Output the (x, y) coordinate of the center of the cell containing the given text.  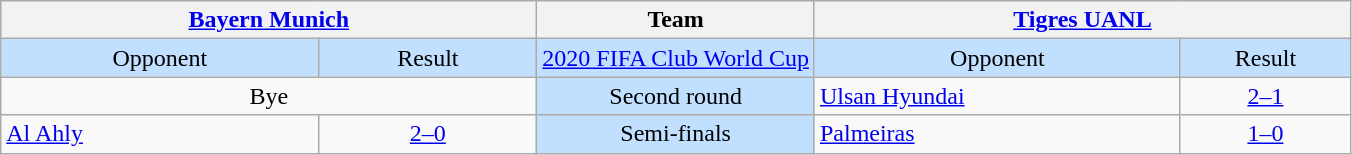
Bye (269, 96)
Tigres UANL (1082, 20)
2020 FIFA Club World Cup (676, 58)
Semi-finals (676, 134)
2–1 (1265, 96)
Al Ahly (160, 134)
Team (676, 20)
Ulsan Hyundai (997, 96)
Palmeiras (997, 134)
2–0 (428, 134)
1–0 (1265, 134)
Bayern Munich (269, 20)
Second round (676, 96)
